Locate the cell with the specified text and output its (X, Y) center coordinate. 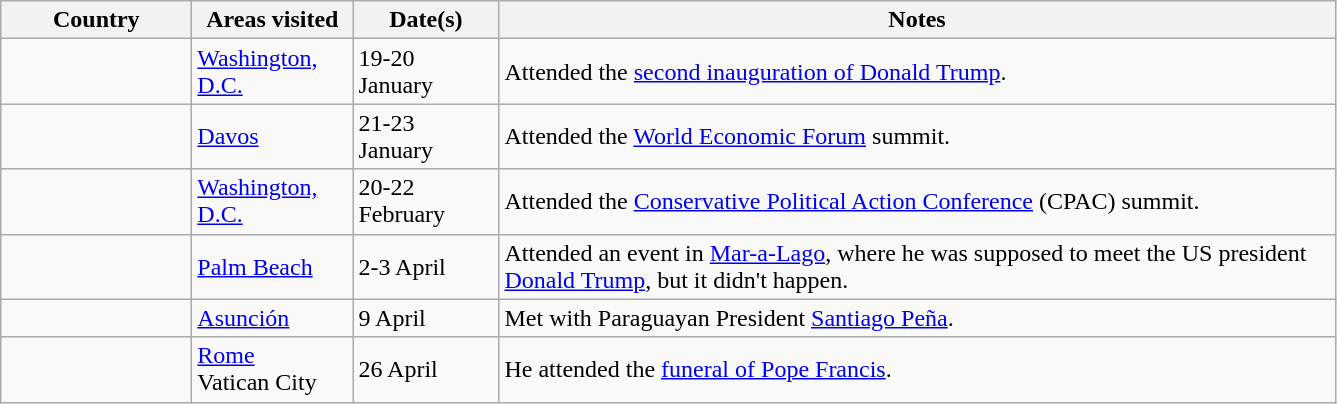
Country (96, 20)
Attended an event in Mar-a-Lago, where he was supposed to meet the US president Donald Trump, but it didn't happen. (917, 266)
He attended the funeral of Pope Francis. (917, 370)
Palm Beach (272, 266)
Date(s) (426, 20)
20-22 February (426, 202)
Attended the World Economic Forum summit. (917, 136)
Notes (917, 20)
Attended the Conservative Political Action Conference (CPAC) summit. (917, 202)
26 April (426, 370)
Asunción (272, 318)
21-23 January (426, 136)
9 April (426, 318)
Areas visited (272, 20)
Attended the second inauguration of Donald Trump. (917, 72)
Met with Paraguayan President Santiago Peña. (917, 318)
19-20 January (426, 72)
Davos (272, 136)
RomeVatican City (272, 370)
2-3 April (426, 266)
